Find where the given text appears and provide that cell's center as [x, y] coordinate. 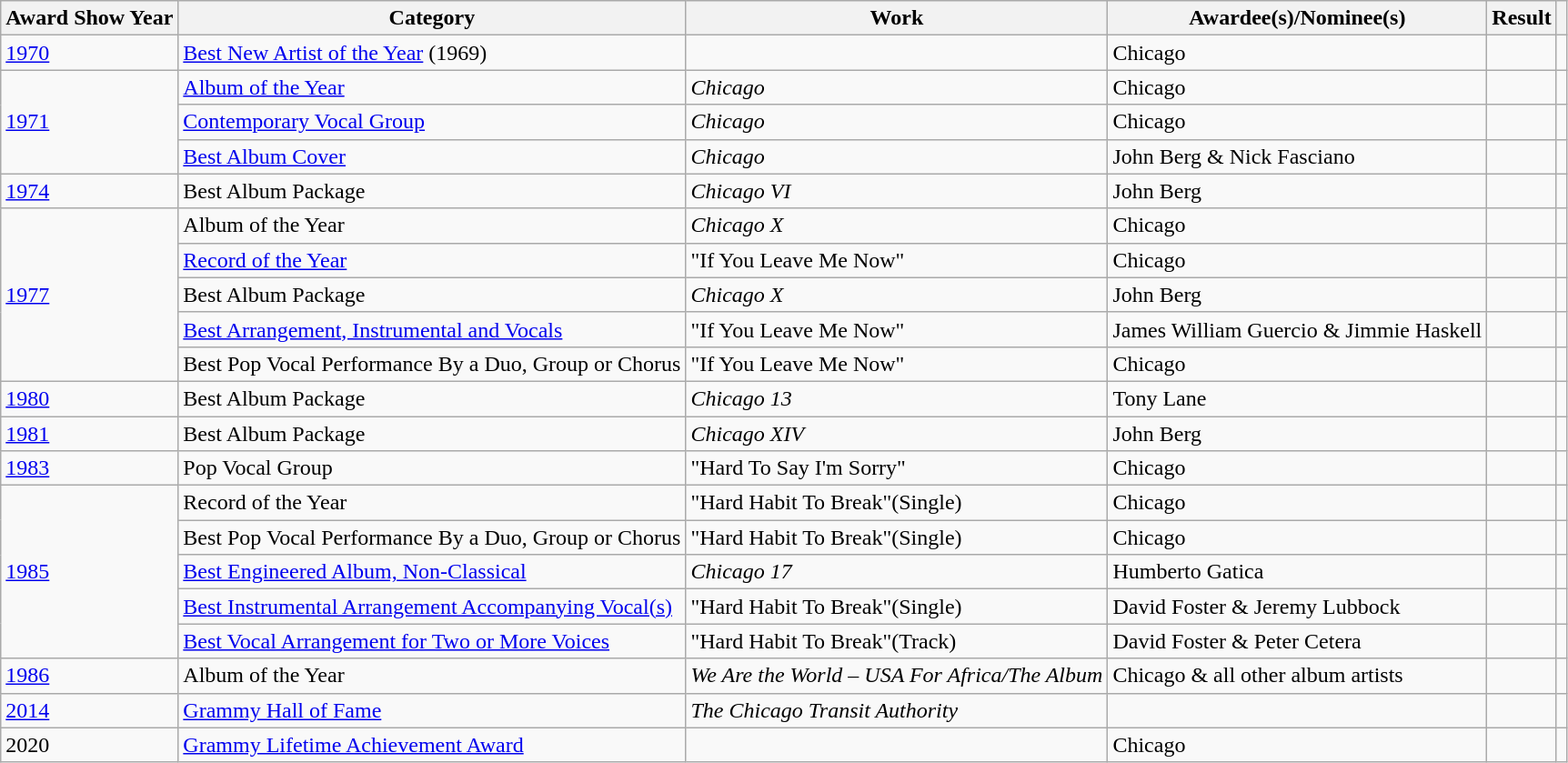
Tony Lane [1297, 398]
Chicago VI [897, 191]
Best Engineered Album, Non-Classical [432, 572]
Best Vocal Arrangement for Two or More Voices [432, 641]
Awardee(s)/Nominee(s) [1297, 18]
David Foster & Jeremy Lubbock [1297, 607]
Work [897, 18]
1971 [89, 122]
Best Album Cover [432, 156]
James William Guercio & Jimmie Haskell [1297, 329]
Grammy Hall of Fame [432, 710]
Category [432, 18]
1974 [89, 191]
Best New Artist of the Year (1969) [432, 53]
Best Arrangement, Instrumental and Vocals [432, 329]
Result [1522, 18]
Chicago 13 [897, 398]
"Hard Habit To Break"(Track) [897, 641]
1983 [89, 468]
Best Instrumental Arrangement Accompanying Vocal(s) [432, 607]
1970 [89, 53]
The Chicago Transit Authority [897, 710]
Contemporary Vocal Group [432, 122]
Award Show Year [89, 18]
1980 [89, 398]
David Foster & Peter Cetera [1297, 641]
2014 [89, 710]
Grammy Lifetime Achievement Award [432, 745]
1977 [89, 295]
"Hard To Say I'm Sorry" [897, 468]
Pop Vocal Group [432, 468]
Chicago & all other album artists [1297, 676]
2020 [89, 745]
John Berg & Nick Fasciano [1297, 156]
1981 [89, 434]
1986 [89, 676]
Humberto Gatica [1297, 572]
Chicago XIV [897, 434]
1985 [89, 572]
We Are the World – USA For Africa/The Album [897, 676]
Chicago 17 [897, 572]
